Find where the given text appears and provide that cell's center as (X, Y) coordinate. 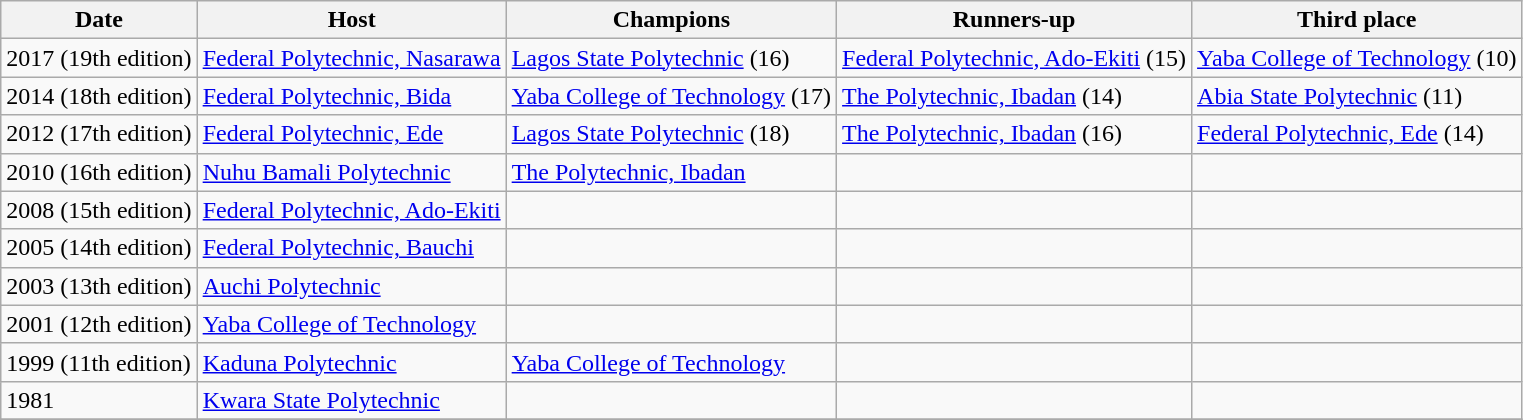
Date (99, 20)
The Polytechnic, Ibadan (14) (1014, 96)
1999 (11th edition) (99, 362)
Kaduna Polytechnic (352, 362)
2012 (17th edition) (99, 134)
2014 (18th edition) (99, 96)
Federal Polytechnic, Ede (14) (1357, 134)
2003 (13th edition) (99, 286)
2017 (19th edition) (99, 58)
2005 (14th edition) (99, 248)
Federal Polytechnic, Bauchi (352, 248)
The Polytechnic, Ibadan (671, 172)
Runners-up (1014, 20)
Third place (1357, 20)
The Polytechnic, Ibadan (16) (1014, 134)
Lagos State Polytechnic (18) (671, 134)
Federal Polytechnic, Ado-Ekiti (352, 210)
Kwara State Polytechnic (352, 400)
2001 (12th edition) (99, 324)
Lagos State Polytechnic (16) (671, 58)
1981 (99, 400)
Yaba College of Technology (17) (671, 96)
Nuhu Bamali Polytechnic (352, 172)
Host (352, 20)
Federal Polytechnic, Ado-Ekiti (15) (1014, 58)
Auchi Polytechnic (352, 286)
Yaba College of Technology (10) (1357, 58)
Abia State Polytechnic (11) (1357, 96)
Federal Polytechnic, Ede (352, 134)
2010 (16th edition) (99, 172)
Federal Polytechnic, Bida (352, 96)
Champions (671, 20)
Federal Polytechnic, Nasarawa (352, 58)
2008 (15th edition) (99, 210)
